Extract the (x, y) coordinate from the center of the cell holding the provided text.  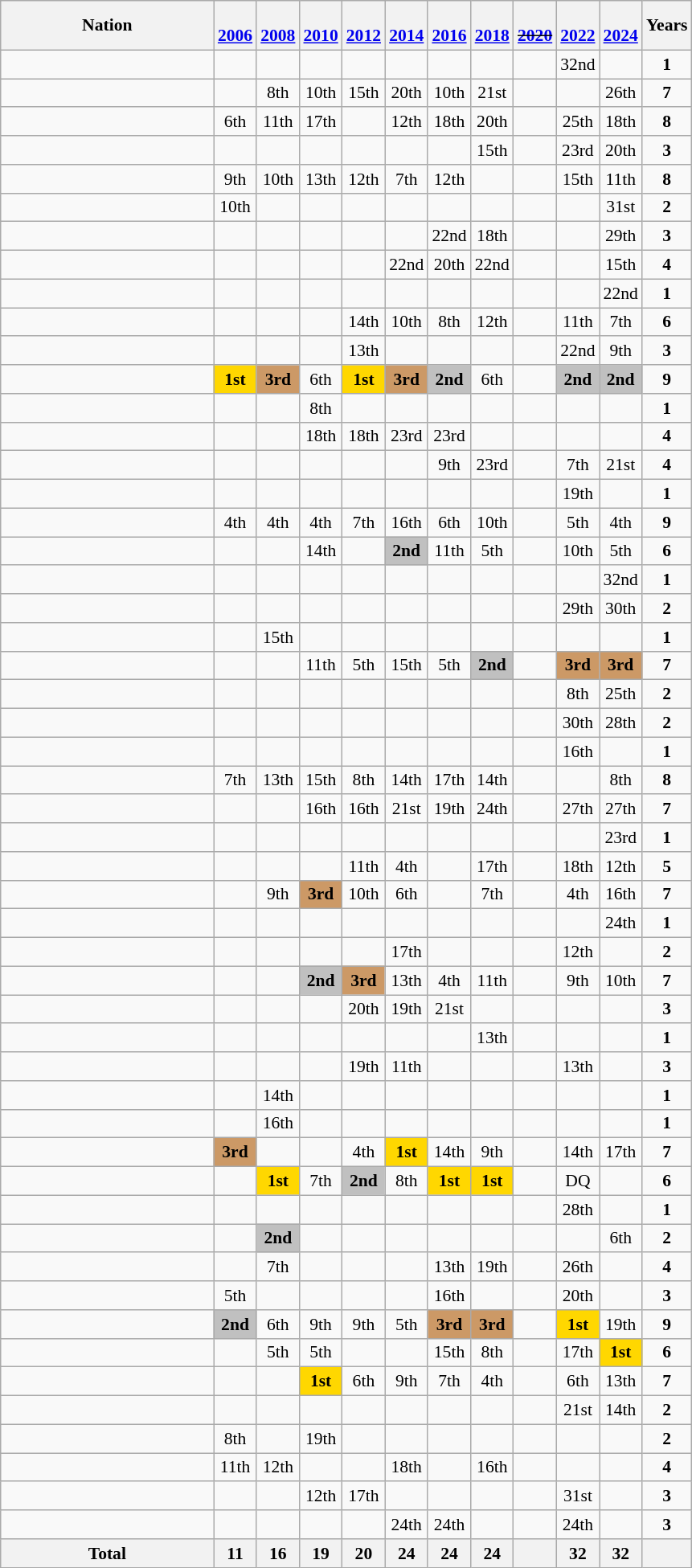
Years (667, 26)
2010 (320, 26)
Total (108, 1554)
2006 (235, 26)
2020 (535, 26)
2016 (448, 26)
2024 (620, 26)
2014 (407, 26)
5 (667, 866)
2018 (492, 26)
Nation (108, 26)
2012 (363, 26)
DQ (577, 1181)
19 (320, 1554)
2022 (577, 26)
2008 (278, 26)
11 (235, 1554)
16 (278, 1554)
20 (363, 1554)
